Extract the [x, y] coordinate from the center of the cell holding the provided text.  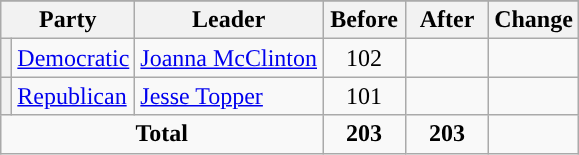
Party [68, 20]
101 [364, 96]
Joanna McClinton [229, 58]
Leader [229, 20]
After [448, 20]
Democratic [74, 58]
Change [534, 20]
Before [364, 20]
Total [162, 134]
Jesse Topper [229, 96]
Republican [74, 96]
102 [364, 58]
